Capture the cell that displays the provided text and extract its [X, Y] central coordinate. 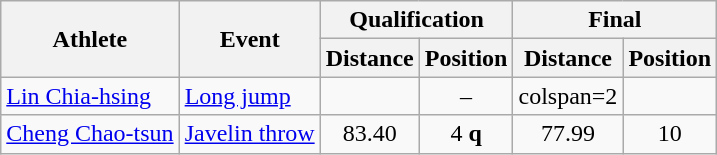
Final [615, 20]
colspan=2 [568, 96]
Cheng Chao-tsun [90, 134]
Event [250, 39]
Athlete [90, 39]
83.40 [370, 134]
Lin Chia-hsing [90, 96]
Javelin throw [250, 134]
10 [670, 134]
Qualification [416, 20]
Long jump [250, 96]
77.99 [568, 134]
4 q [466, 134]
– [466, 96]
